From the cell containing the given text, extract its center point as [x, y] coordinate. 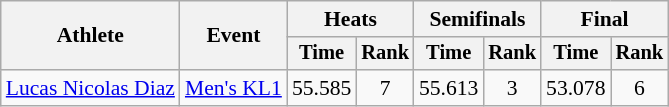
53.078 [576, 88]
Lucas Nicolas Diaz [90, 88]
Final [604, 19]
6 [640, 88]
7 [385, 88]
3 [512, 88]
Men's KL1 [234, 88]
Event [234, 36]
Heats [350, 19]
Semifinals [478, 19]
Athlete [90, 36]
55.613 [448, 88]
55.585 [322, 88]
